From the cell containing the given text, extract its center point as (x, y) coordinate. 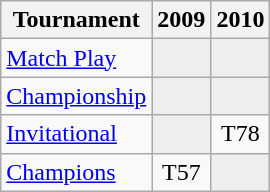
Match Play (76, 58)
2010 (240, 20)
2009 (182, 20)
Tournament (76, 20)
Invitational (76, 134)
T78 (240, 134)
Champions (76, 172)
T57 (182, 172)
Championship (76, 96)
